Pinpoint the cell where the given text exists, returning its (x, y) midpoint coordinate. 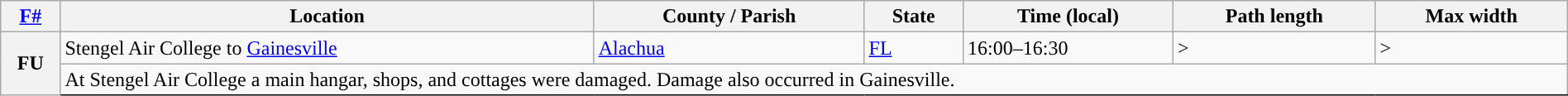
FU (31, 64)
Stengel Air College to Gainesville (327, 48)
Alachua (729, 48)
FL (914, 48)
Max width (1471, 17)
State (914, 17)
Location (327, 17)
16:00–16:30 (1068, 48)
Time (local) (1068, 17)
At Stengel Air College a main hangar, shops, and cottages were damaged. Damage also occurred in Gainesville. (814, 79)
County / Parish (729, 17)
Path length (1274, 17)
F# (31, 17)
